Scan for the cell matching the given text and deliver its [x, y] coordinate at center. 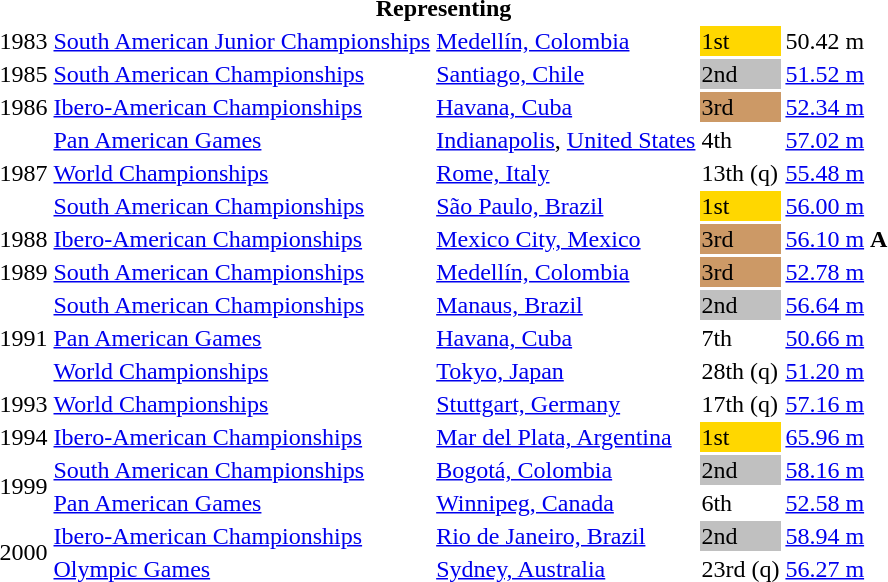
Rome, Italy [566, 173]
Tokyo, Japan [566, 371]
Mexico City, Mexico [566, 239]
Santiago, Chile [566, 74]
13th (q) [740, 173]
6th [740, 503]
4th [740, 140]
Stuttgart, Germany [566, 404]
Indianapolis, United States [566, 140]
17th (q) [740, 404]
Bogotá, Colombia [566, 470]
28th (q) [740, 371]
Winnipeg, Canada [566, 503]
Mar del Plata, Argentina [566, 437]
Manaus, Brazil [566, 305]
São Paulo, Brazil [566, 206]
Rio de Janeiro, Brazil [566, 536]
South American Junior Championships [242, 41]
7th [740, 338]
